Output the (x, y) coordinate of the center of the cell containing the given text.  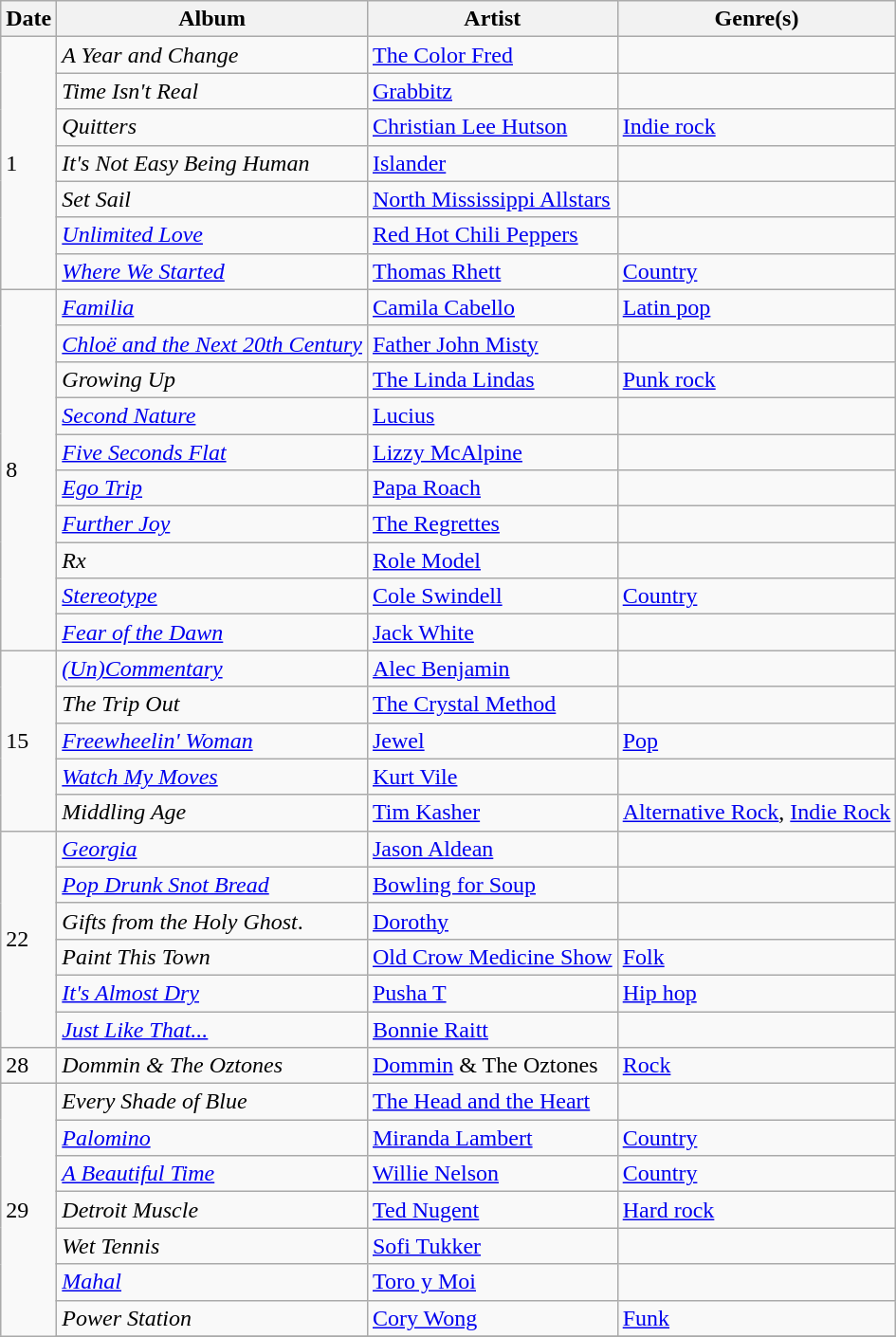
Ted Nugent (492, 1210)
Mahal (212, 1282)
Old Crow Medicine Show (492, 957)
The Color Fred (492, 55)
Jason Aldean (492, 849)
Miranda Lambert (492, 1138)
Wet Tennis (212, 1246)
Dorothy (492, 921)
Funk (757, 1318)
Pop Drunk Snot Bread (212, 885)
Sofi Tukker (492, 1246)
Pusha T (492, 993)
A Year and Change (212, 55)
Thomas Rhett (492, 271)
Lucius (492, 415)
Stereotype (212, 596)
Camila Cabello (492, 307)
Punk rock (757, 379)
Five Seconds Flat (212, 452)
Further Joy (212, 524)
Paint This Town (212, 957)
Alec Benjamin (492, 668)
Palomino (212, 1138)
Familia (212, 307)
Willie Nelson (492, 1174)
Set Sail (212, 199)
It's Almost Dry (212, 993)
Album (212, 19)
Just Like That... (212, 1029)
Rock (757, 1066)
Grabbitz (492, 91)
Date (28, 19)
Every Shade of Blue (212, 1102)
It's Not Easy Being Human (212, 163)
Papa Roach (492, 488)
Christian Lee Hutson (492, 127)
Freewheelin' Woman (212, 741)
Red Hot Chili Peppers (492, 235)
The Regrettes (492, 524)
Genre(s) (757, 19)
Islander (492, 163)
Cole Swindell (492, 596)
Bowling for Soup (492, 885)
Unlimited Love (212, 235)
Hard rock (757, 1210)
Chloë and the Next 20th Century (212, 343)
Jack White (492, 632)
Alternative Rock, Indie Rock (757, 813)
Role Model (492, 560)
The Trip Out (212, 705)
28 (28, 1066)
Artist (492, 19)
Toro y Moi (492, 1282)
Hip hop (757, 993)
Indie rock (757, 127)
The Crystal Method (492, 705)
Jewel (492, 741)
(Un)Commentary (212, 668)
29 (28, 1210)
Cory Wong (492, 1318)
Time Isn't Real (212, 91)
Quitters (212, 127)
Lizzy McAlpine (492, 452)
Ego Trip (212, 488)
Where We Started (212, 271)
Watch My Moves (212, 777)
Growing Up (212, 379)
Bonnie Raitt (492, 1029)
Gifts from the Holy Ghost. (212, 921)
Father John Misty (492, 343)
Middling Age (212, 813)
The Linda Lindas (492, 379)
Latin pop (757, 307)
North Mississippi Allstars (492, 199)
Rx (212, 560)
Power Station (212, 1318)
22 (28, 939)
Detroit Muscle (212, 1210)
1 (28, 163)
Folk (757, 957)
Pop (757, 741)
8 (28, 470)
15 (28, 741)
Kurt Vile (492, 777)
Georgia (212, 849)
Second Nature (212, 415)
A Beautiful Time (212, 1174)
The Head and the Heart (492, 1102)
Fear of the Dawn (212, 632)
Tim Kasher (492, 813)
